Identify which cell holds the provided text, then report its (x, y) central coordinate. 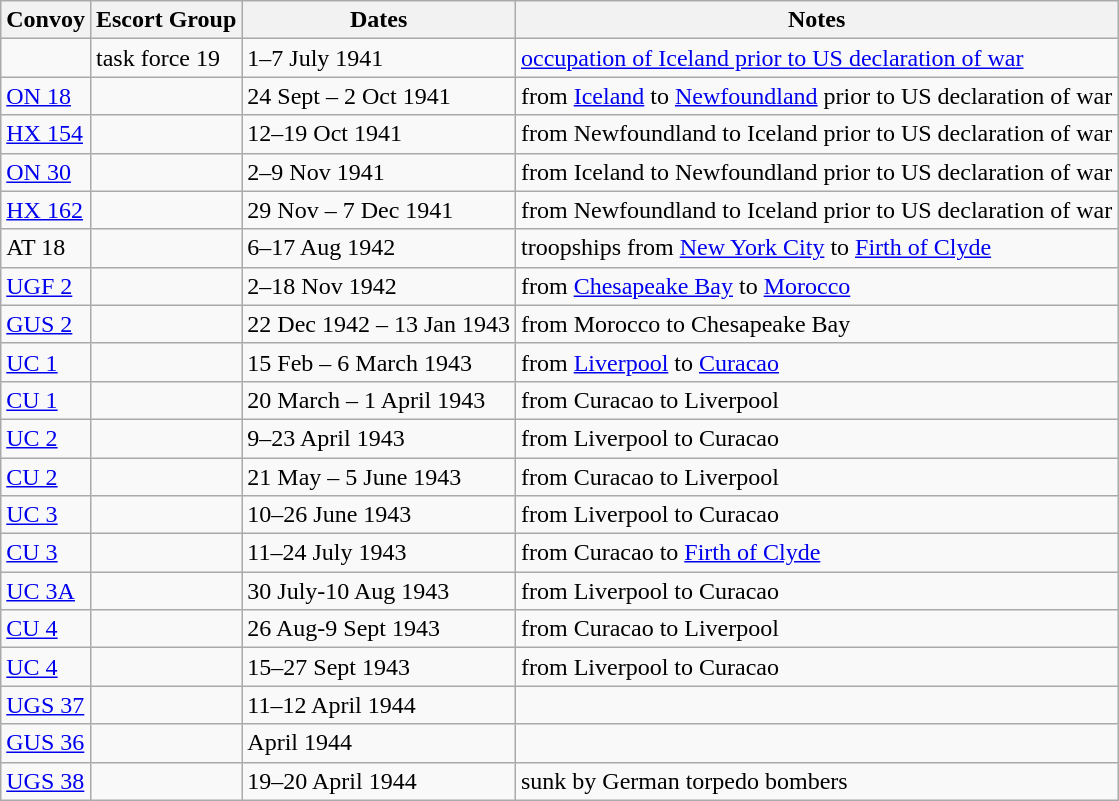
occupation of Iceland prior to US declaration of war (816, 58)
HX 154 (46, 134)
UC 1 (46, 362)
Convoy (46, 20)
1–7 July 1941 (379, 58)
24 Sept – 2 Oct 1941 (379, 96)
UGS 37 (46, 705)
29 Nov – 7 Dec 1941 (379, 210)
AT 18 (46, 248)
11–12 April 1944 (379, 705)
22 Dec 1942 – 13 Jan 1943 (379, 324)
ON 18 (46, 96)
from Chesapeake Bay to Morocco (816, 286)
UC 3 (46, 515)
12–19 Oct 1941 (379, 134)
20 March – 1 April 1943 (379, 400)
HX 162 (46, 210)
UGS 38 (46, 781)
2–18 Nov 1942 (379, 286)
CU 3 (46, 553)
15–27 Sept 1943 (379, 667)
task force 19 (166, 58)
from Morocco to Chesapeake Bay (816, 324)
9–23 April 1943 (379, 438)
GUS 2 (46, 324)
CU 4 (46, 629)
from Curacao to Firth of Clyde (816, 553)
ON 30 (46, 172)
Escort Group (166, 20)
UC 3A (46, 591)
UGF 2 (46, 286)
UC 2 (46, 438)
10–26 June 1943 (379, 515)
GUS 36 (46, 743)
2–9 Nov 1941 (379, 172)
sunk by German torpedo bombers (816, 781)
CU 2 (46, 477)
troopships from New York City to Firth of Clyde (816, 248)
Notes (816, 20)
CU 1 (46, 400)
Dates (379, 20)
11–24 July 1943 (379, 553)
15 Feb – 6 March 1943 (379, 362)
26 Aug-9 Sept 1943 (379, 629)
30 July-10 Aug 1943 (379, 591)
UC 4 (46, 667)
6–17 Aug 1942 (379, 248)
21 May – 5 June 1943 (379, 477)
19–20 April 1944 (379, 781)
April 1944 (379, 743)
